Output the [X, Y] coordinate of the center of the cell containing the given text.  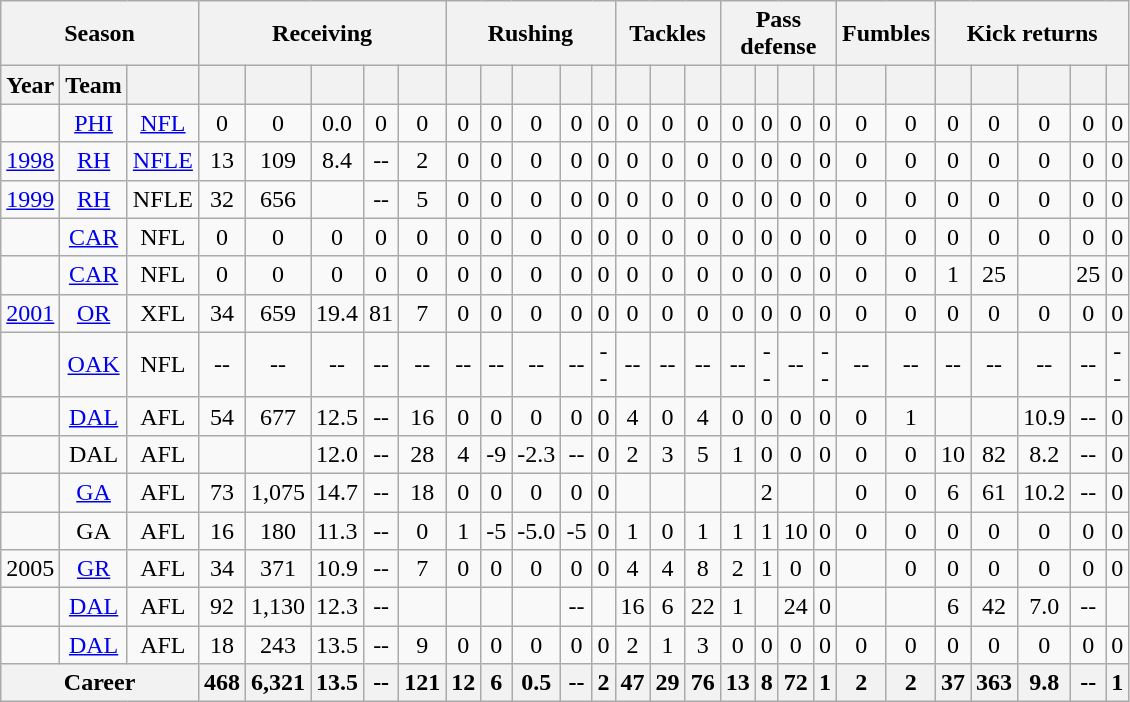
371 [278, 569]
656 [278, 199]
1,130 [278, 607]
92 [222, 607]
109 [278, 161]
-5.0 [536, 531]
363 [994, 683]
47 [632, 683]
180 [278, 531]
9 [422, 645]
Pass defense [778, 34]
42 [994, 607]
Tackles [668, 34]
54 [222, 416]
2001 [30, 313]
-2.3 [536, 454]
GR [94, 569]
14.7 [338, 492]
72 [796, 683]
8.4 [338, 161]
243 [278, 645]
Year [30, 85]
121 [422, 683]
22 [702, 607]
PHI [94, 123]
Kick returns [1032, 34]
1998 [30, 161]
29 [668, 683]
8.2 [1044, 454]
Career [100, 683]
677 [278, 416]
Fumbles [886, 34]
81 [382, 313]
Team [94, 85]
OR [94, 313]
12 [464, 683]
1,075 [278, 492]
7.0 [1044, 607]
12.0 [338, 454]
82 [994, 454]
37 [954, 683]
11.3 [338, 531]
2005 [30, 569]
Receiving [322, 34]
OAK [94, 364]
Rushing [530, 34]
-9 [496, 454]
468 [222, 683]
61 [994, 492]
1999 [30, 199]
XFL [162, 313]
12.5 [338, 416]
659 [278, 313]
12.3 [338, 607]
19.4 [338, 313]
0.5 [536, 683]
28 [422, 454]
9.8 [1044, 683]
10.2 [1044, 492]
73 [222, 492]
0.0 [338, 123]
24 [796, 607]
32 [222, 199]
76 [702, 683]
6,321 [278, 683]
Season [100, 34]
